Return the [x, y] coordinate for the center point of the cell that contains the specified text.  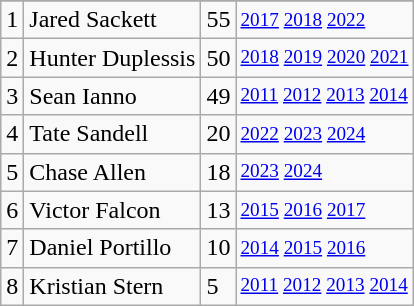
Sean Ianno [112, 96]
1 [12, 20]
2 [12, 58]
10 [218, 248]
Jared Sackett [112, 20]
49 [218, 96]
Victor Falcon [112, 210]
2018 2019 2020 2021 [324, 58]
8 [12, 286]
55 [218, 20]
2014 2015 2016 [324, 248]
18 [218, 172]
2023 2024 [324, 172]
Tate Sandell [112, 134]
2017 2018 2022 [324, 20]
Chase Allen [112, 172]
13 [218, 210]
7 [12, 248]
2022 2023 2024 [324, 134]
6 [12, 210]
2015 2016 2017 [324, 210]
4 [12, 134]
Kristian Stern [112, 286]
20 [218, 134]
Daniel Portillo [112, 248]
50 [218, 58]
Hunter Duplessis [112, 58]
3 [12, 96]
